Capture the cell that displays the provided text and extract its (X, Y) central coordinate. 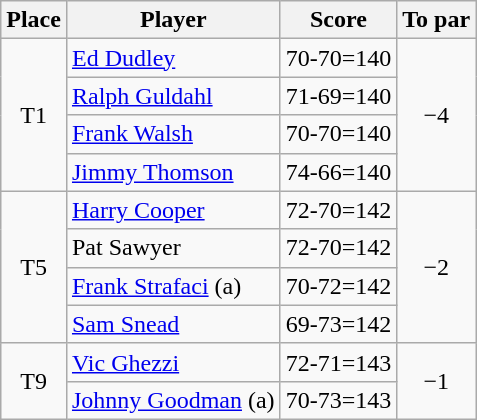
To par (436, 20)
72-71=143 (338, 362)
Place (34, 20)
T5 (34, 267)
Jimmy Thomson (173, 172)
Ed Dudley (173, 58)
70-73=143 (338, 400)
−4 (436, 115)
71-69=140 (338, 96)
Vic Ghezzi (173, 362)
74-66=140 (338, 172)
Ralph Guldahl (173, 96)
Score (338, 20)
Johnny Goodman (a) (173, 400)
T9 (34, 381)
69-73=142 (338, 324)
Player (173, 20)
−1 (436, 381)
Sam Snead (173, 324)
Frank Walsh (173, 134)
T1 (34, 115)
−2 (436, 267)
70-72=142 (338, 286)
Pat Sawyer (173, 248)
Frank Strafaci (a) (173, 286)
Harry Cooper (173, 210)
